From the cell containing the given text, extract its center point as (x, y) coordinate. 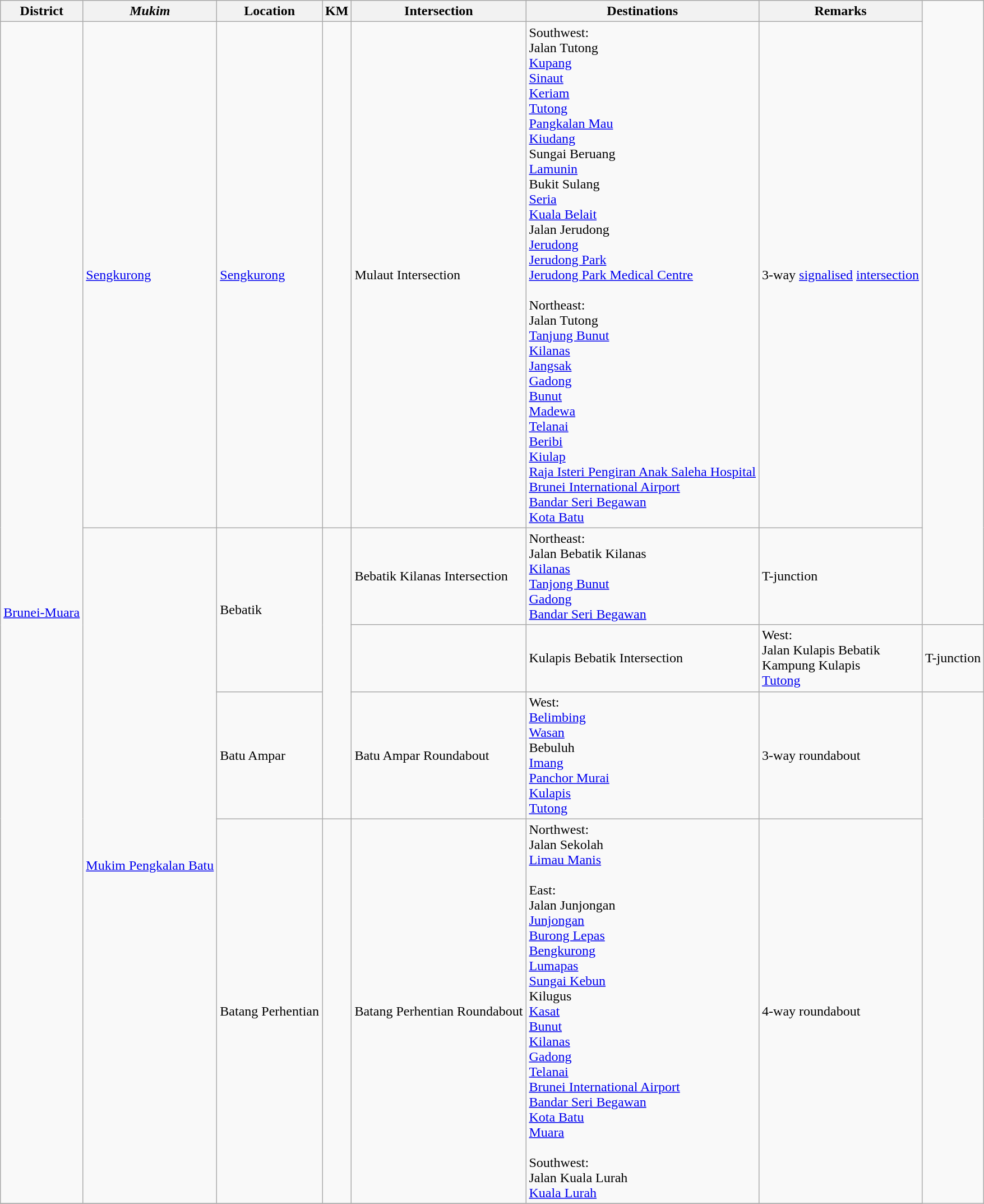
Mukim (150, 11)
Mulaut Intersection (438, 275)
District (41, 11)
Batu Ampar (270, 755)
KM (336, 11)
Batang Perhentian (270, 1011)
Brunei-Muara (41, 612)
3-way signalised intersection (841, 275)
West:BelimbingWasanBebuluhImangPanchor MuraiKulapisTutong (643, 755)
Bebatik Kilanas Intersection (438, 576)
Intersection (438, 11)
Location (270, 11)
4-way roundabout (841, 1011)
Batang Perhentian Roundabout (438, 1011)
Batu Ampar Roundabout (438, 755)
Mukim Pengkalan Batu (150, 866)
Northeast:Jalan Bebatik KilanasKilanasTanjong BunutGadongBandar Seri Begawan (643, 576)
3-way roundabout (841, 755)
Destinations (643, 11)
Remarks (841, 11)
Bebatik (270, 610)
West:Jalan Kulapis BebatikKampung KulapisTutong (841, 658)
Kulapis Bebatik Intersection (643, 658)
